Find where the given text appears and provide that cell's center as (x, y) coordinate. 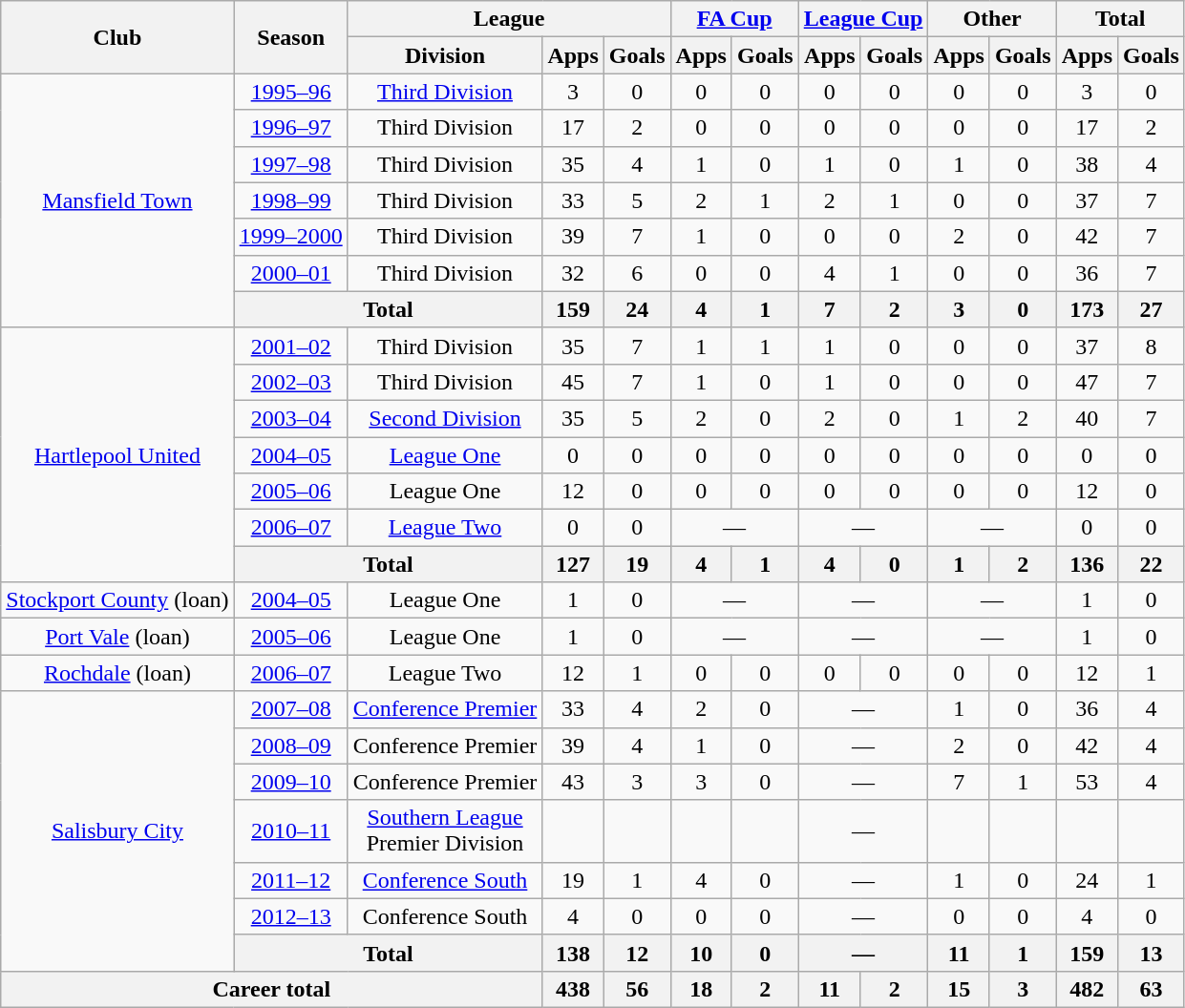
Club (117, 37)
1995–96 (290, 92)
127 (573, 564)
13 (1152, 953)
Hartlepool United (117, 454)
56 (637, 989)
2007–08 (290, 709)
Season (290, 37)
18 (701, 989)
45 (573, 382)
8 (1152, 346)
Stockport County (loan) (117, 600)
Port Vale (loan) (117, 637)
22 (1152, 564)
47 (1087, 382)
1996–97 (290, 128)
FA Cup (734, 19)
Rochdale (loan) (117, 673)
Division (445, 55)
438 (573, 989)
League (509, 19)
2012–13 (290, 916)
138 (573, 953)
40 (1087, 418)
136 (1087, 564)
2003–04 (290, 418)
63 (1152, 989)
1998–99 (290, 200)
15 (959, 989)
2009–10 (290, 782)
1997–98 (290, 164)
2000–01 (290, 273)
2010–11 (290, 830)
2011–12 (290, 880)
10 (701, 953)
Other (992, 19)
2002–03 (290, 382)
Salisbury City (117, 830)
1999–2000 (290, 237)
53 (1087, 782)
43 (573, 782)
32 (573, 273)
Second Division (445, 418)
27 (1152, 309)
2008–09 (290, 745)
2001–02 (290, 346)
173 (1087, 309)
Career total (271, 989)
6 (637, 273)
482 (1087, 989)
Mansfield Town (117, 200)
Southern LeaguePremier Division (445, 830)
38 (1087, 164)
League Cup (863, 19)
